Pinpoint the cell where the given text exists, returning its [X, Y] midpoint coordinate. 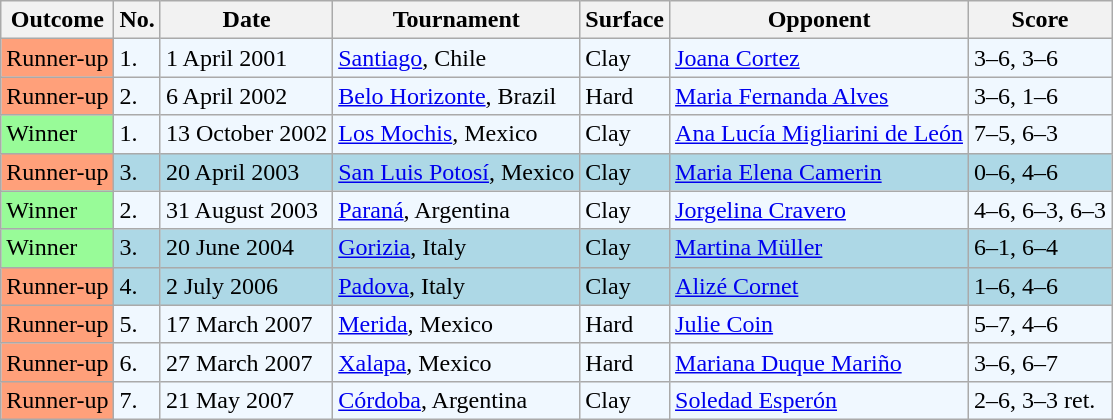
Córdoba, Argentina [456, 400]
6 April 2002 [246, 96]
Padova, Italy [456, 286]
Mariana Duque Mariño [820, 362]
0–6, 4–6 [1040, 172]
Alizé Cornet [820, 286]
Merida, Mexico [456, 324]
27 March 2007 [246, 362]
Maria Fernanda Alves [820, 96]
4. [137, 286]
20 June 2004 [246, 248]
4–6, 6–3, 6–3 [1040, 210]
21 May 2007 [246, 400]
3–6, 6–7 [1040, 362]
13 October 2002 [246, 134]
7–5, 6–3 [1040, 134]
Julie Coin [820, 324]
3–6, 3–6 [1040, 58]
Date [246, 20]
5–7, 4–6 [1040, 324]
7. [137, 400]
2 July 2006 [246, 286]
6. [137, 362]
17 March 2007 [246, 324]
Xalapa, Mexico [456, 362]
Tournament [456, 20]
Gorizia, Italy [456, 248]
Joana Cortez [820, 58]
San Luis Potosí, Mexico [456, 172]
Paraná, Argentina [456, 210]
Jorgelina Cravero [820, 210]
Surface [625, 20]
3–6, 1–6 [1040, 96]
Soledad Esperón [820, 400]
2–6, 3–3 ret. [1040, 400]
31 August 2003 [246, 210]
Outcome [58, 20]
Martina Müller [820, 248]
Opponent [820, 20]
20 April 2003 [246, 172]
6–1, 6–4 [1040, 248]
Ana Lucía Migliarini de León [820, 134]
No. [137, 20]
1–6, 4–6 [1040, 286]
Maria Elena Camerin [820, 172]
Los Mochis, Mexico [456, 134]
5. [137, 324]
Belo Horizonte, Brazil [456, 96]
1 April 2001 [246, 58]
Santiago, Chile [456, 58]
Score [1040, 20]
